Output the [X, Y] coordinate of the center of the cell containing the given text.  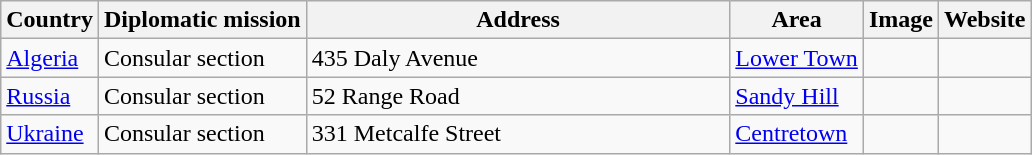
Diplomatic mission [202, 20]
Centretown [797, 134]
Russia [50, 96]
Website [984, 20]
Address [518, 20]
Algeria [50, 58]
Country [50, 20]
Lower Town [797, 58]
Image [900, 20]
Sandy Hill [797, 96]
52 Range Road [518, 96]
435 Daly Avenue [518, 58]
Area [797, 20]
Ukraine [50, 134]
331 Metcalfe Street [518, 134]
